Identify which cell holds the provided text, then report its [X, Y] central coordinate. 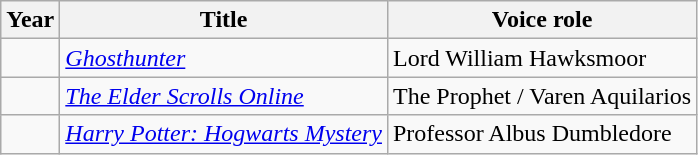
Ghosthunter [224, 58]
Voice role [542, 20]
Title [224, 20]
Lord William Hawksmoor [542, 58]
The Elder Scrolls Online [224, 96]
Year [30, 20]
Professor Albus Dumbledore [542, 134]
Harry Potter: Hogwarts Mystery [224, 134]
The Prophet / Varen Aquilarios [542, 96]
